Extract the [x, y] coordinate from the center of the cell holding the provided text.  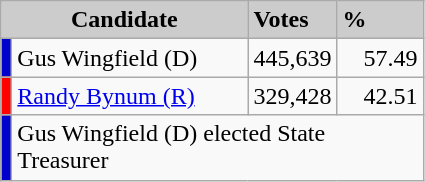
329,428 [292, 96]
Votes [292, 20]
42.51 [380, 96]
Gus Wingfield (D) elected State Treasurer [218, 148]
% [380, 20]
Randy Bynum (R) [130, 96]
Candidate [124, 20]
57.49 [380, 58]
Gus Wingfield (D) [130, 58]
445,639 [292, 58]
